Return [X, Y] of the center of cell containing provided text 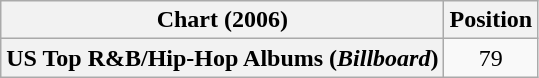
US Top R&B/Hip-Hop Albums (Billboard) [222, 58]
Chart (2006) [222, 20]
79 [491, 58]
Position [491, 20]
